Identify which cell holds the provided text, then report its [X, Y] central coordinate. 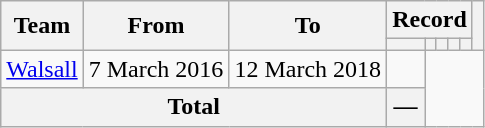
To [308, 26]
Total [194, 107]
12 March 2018 [308, 69]
Record [430, 20]
From [156, 26]
Team [42, 26]
— [406, 107]
Walsall [42, 69]
7 March 2016 [156, 69]
